Capture the cell that displays the provided text and extract its [x, y] central coordinate. 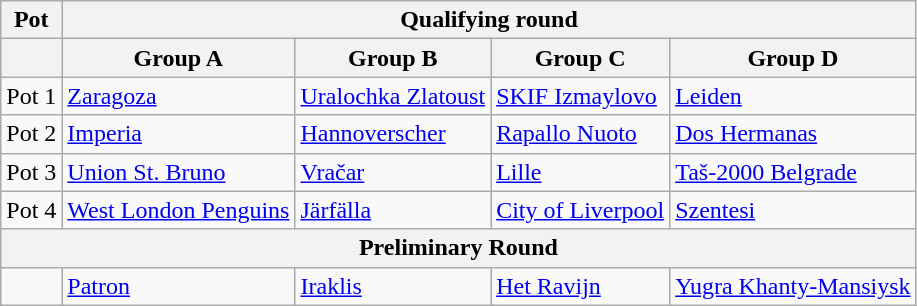
Pot [32, 20]
Pot 3 [32, 172]
Rapallo Nuoto [580, 134]
Uralochka Zlatoust [393, 96]
SKIF Izmaylovo [580, 96]
Järfälla [393, 210]
Taš-2000 Belgrade [793, 172]
Group C [580, 58]
Szentesi [793, 210]
Union St. Bruno [178, 172]
Lille [580, 172]
Hannoverscher [393, 134]
Iraklis [393, 286]
Pot 2 [32, 134]
Imperia [178, 134]
Preliminary Round [458, 248]
Vračar [393, 172]
Qualifying round [489, 20]
Pot 4 [32, 210]
Pot 1 [32, 96]
West London Penguins [178, 210]
Yugra Khanty-Mansiysk [793, 286]
Dos Hermanas [793, 134]
Patron [178, 286]
Het Ravijn [580, 286]
Group A [178, 58]
Group B [393, 58]
City of Liverpool [580, 210]
Group D [793, 58]
Leiden [793, 96]
Zaragoza [178, 96]
